Output the (x, y) coordinate of the center of the cell containing the given text.  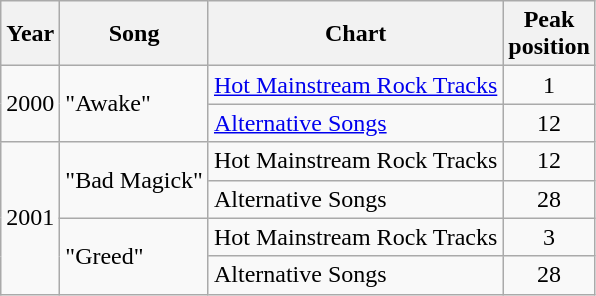
Peakposition (549, 34)
2000 (30, 104)
"Greed" (134, 256)
Year (30, 34)
2001 (30, 218)
"Bad Magick" (134, 180)
"Awake" (134, 104)
3 (549, 237)
1 (549, 85)
Song (134, 34)
Chart (355, 34)
